Find where the given text appears and provide that cell's center as [x, y] coordinate. 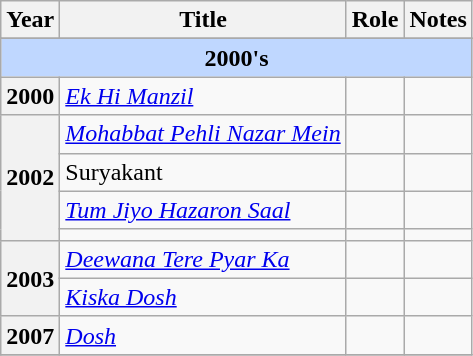
Year [30, 20]
Kiska Dosh [203, 297]
Ek Hi Manzil [203, 96]
2002 [30, 178]
Suryakant [203, 172]
Tum Jiyo Hazaron Saal [203, 210]
2003 [30, 278]
Title [203, 20]
Notes [438, 20]
Role [375, 20]
Mohabbat Pehli Nazar Mein [203, 134]
Deewana Tere Pyar Ka [203, 259]
2000's [237, 58]
Dosh [203, 335]
2000 [30, 96]
2007 [30, 335]
